Return the (X, Y) coordinate for the center point of the cell that contains the specified text.  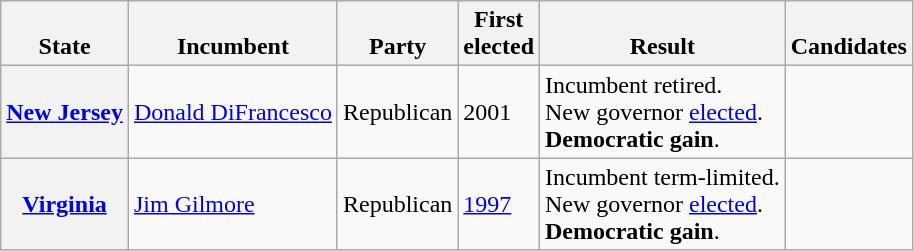
Incumbent retired.New governor elected.Democratic gain. (663, 112)
State (65, 34)
Candidates (848, 34)
Incumbent (232, 34)
Virginia (65, 204)
Firstelected (499, 34)
Donald DiFrancesco (232, 112)
Jim Gilmore (232, 204)
New Jersey (65, 112)
Party (397, 34)
1997 (499, 204)
2001 (499, 112)
Incumbent term-limited.New governor elected.Democratic gain. (663, 204)
Result (663, 34)
